Scan for the cell matching the given text and deliver its (x, y) coordinate at center. 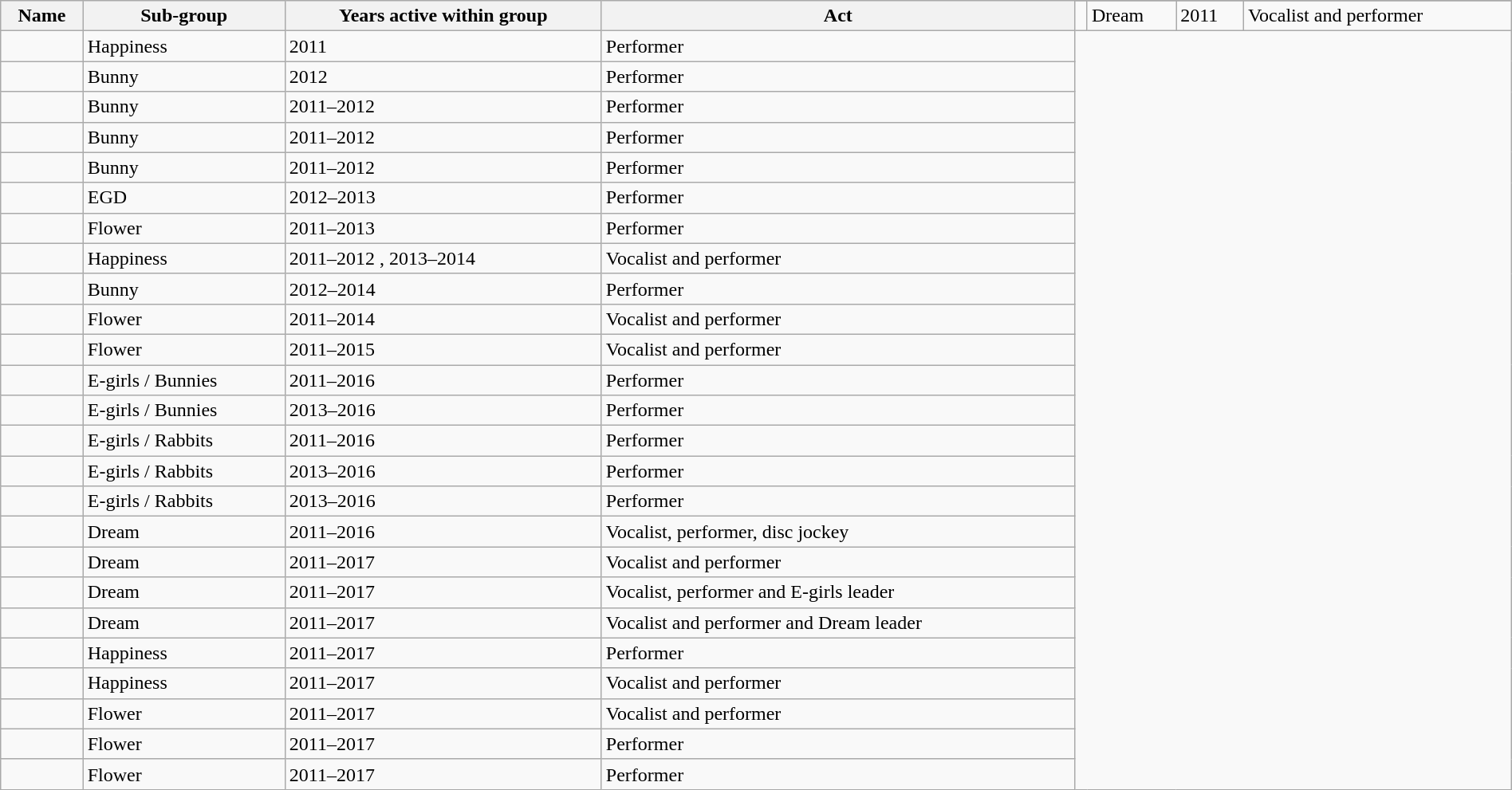
Vocalist and performer and Dream leader (837, 623)
Sub-group (183, 16)
2012 (443, 77)
2011–2012 , 2013–2014 (443, 258)
2012–2013 (443, 198)
Vocalist, performer, disc jockey (837, 532)
2011–2014 (443, 319)
Vocalist, performer and E-girls leader (837, 592)
2012–2014 (443, 289)
2011–2015 (443, 349)
Act (837, 16)
2011–2013 (443, 228)
Name (41, 16)
EGD (183, 198)
Years active within group (443, 16)
